Capture the cell that displays the provided text and extract its (X, Y) central coordinate. 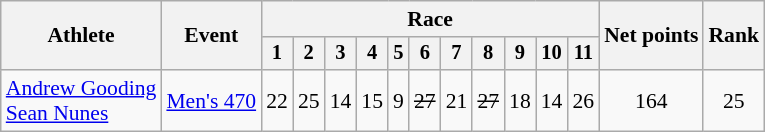
22 (277, 100)
Rank (734, 36)
3 (341, 54)
Net points (651, 36)
Andrew GoodingSean Nunes (82, 100)
Race (430, 19)
10 (552, 54)
164 (651, 100)
11 (583, 54)
2 (309, 54)
5 (398, 54)
Athlete (82, 36)
18 (520, 100)
15 (372, 100)
Men's 470 (211, 100)
21 (457, 100)
7 (457, 54)
Event (211, 36)
8 (488, 54)
6 (425, 54)
26 (583, 100)
1 (277, 54)
4 (372, 54)
